Return the (x, y) coordinate for the center point of the cell that contains the specified text.  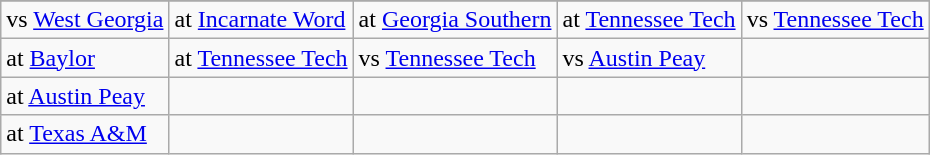
at Austin Peay (85, 96)
at Georgia Southern (455, 20)
at Baylor (85, 58)
at Incarnate Word (261, 20)
vs Austin Peay (649, 58)
at Texas A&M (85, 134)
vs West Georgia (85, 20)
